Determine the (x, y) coordinate at the center of the cell enclosing the given text.  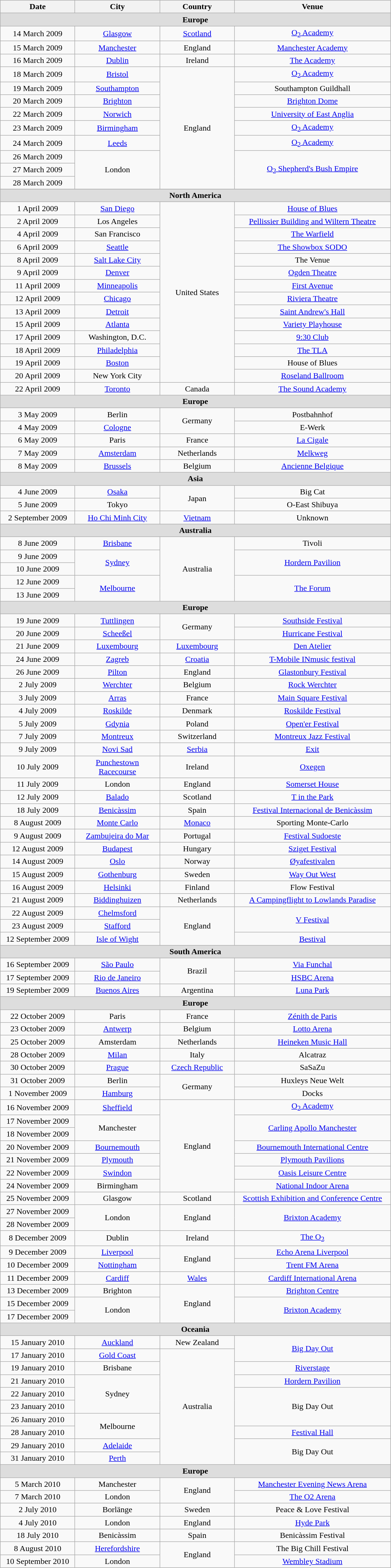
Brighton Dome (312, 101)
Exit (312, 749)
3 May 2009 (38, 415)
Alcatraz (312, 1055)
Wales (197, 1278)
Denver (118, 273)
2 September 2009 (38, 517)
Ho Chi Minh City (118, 517)
A Campingflight to Lowlands Paradise (312, 900)
23 March 2009 (38, 128)
5 June 2009 (38, 505)
The Warfield (312, 234)
Melkweg (312, 453)
Hungary (197, 849)
Oasis Leisure Centre (312, 1173)
SaSaZu (312, 1068)
16 August 2009 (38, 887)
Hurricane Festival (312, 633)
Saint Andrew's Hall (312, 311)
Italy (197, 1055)
Tokyo (118, 505)
Pellissier Building and Wiltern Theatre (312, 221)
The Big Chill Festival (312, 1548)
Venue (312, 7)
Pilton (118, 672)
Bournemouth International Centre (312, 1147)
15 January 2010 (38, 1342)
Tuttlingen (118, 621)
The Showbox SODO (312, 247)
9 August 2009 (38, 836)
20 November 2009 (38, 1147)
Hyde Park (312, 1523)
27 November 2009 (38, 1211)
28 March 2009 (38, 183)
22 March 2009 (38, 114)
Somerset House (312, 784)
9 April 2009 (38, 273)
25 November 2009 (38, 1199)
Minneapolis (118, 286)
Roskilde (118, 711)
14 March 2009 (38, 33)
Chelmsford (118, 913)
Brussels (118, 466)
4 June 2009 (38, 492)
Gold Coast (118, 1355)
Isle of Wight (118, 939)
21 January 2010 (38, 1381)
12 April 2009 (38, 298)
Biddinghuizen (118, 900)
8 April 2009 (38, 260)
16 September 2009 (38, 964)
4 April 2009 (38, 234)
Festival Hall (312, 1432)
Date (38, 7)
San Francisco (118, 234)
17 April 2009 (38, 337)
6 April 2009 (38, 247)
18 July 2010 (38, 1536)
24 March 2009 (38, 143)
2 July 2010 (38, 1510)
10 December 2009 (38, 1265)
Zagreb (118, 659)
New Zealand (197, 1342)
Southampton (118, 88)
Flow Festival (312, 887)
12 June 2009 (38, 582)
21 June 2009 (38, 646)
Seattle (118, 247)
12 July 2009 (38, 797)
Switzerland (197, 736)
Carling Apollo Manchester (312, 1127)
20 March 2009 (38, 101)
Argentina (197, 990)
23 August 2009 (38, 926)
Lotto Arena (312, 1029)
Plymouth (118, 1160)
Washington, D.C. (118, 337)
Prague (118, 1068)
26 January 2010 (38, 1419)
Croatia (197, 659)
15 December 2009 (38, 1304)
Stafford (118, 926)
Finland (197, 887)
28 November 2009 (38, 1224)
Rio de Janeiro (118, 978)
Balado (118, 797)
Sheffield (118, 1107)
Main Square Festival (312, 698)
Cardiff International Arena (312, 1278)
Gothenburg (118, 874)
2 July 2009 (38, 685)
24 June 2009 (38, 659)
Trent FM Arena (312, 1265)
E-Werk (312, 427)
1 April 2009 (38, 208)
Sziget Festival (312, 849)
Gdynia (118, 723)
8 August 2010 (38, 1548)
11 April 2009 (38, 286)
18 November 2009 (38, 1134)
22 August 2009 (38, 913)
20 June 2009 (38, 633)
Glastonbury Festival (312, 672)
22 October 2009 (38, 1016)
Via Funchal (312, 964)
Big Cat (312, 492)
Southside Festival (312, 621)
HSBC Arena (312, 978)
7 March 2010 (38, 1497)
Poland (197, 723)
Monaco (197, 823)
23 January 2010 (38, 1407)
Tivoli (312, 543)
Sporting Monte-Carlo (312, 823)
Toronto (118, 389)
13 June 2009 (38, 595)
Antwerp (118, 1029)
Country (197, 7)
10 July 2009 (38, 767)
Adelaide (118, 1445)
19 September 2009 (38, 990)
13 April 2009 (38, 311)
29 January 2010 (38, 1445)
Zénith de Paris (312, 1016)
Cologne (118, 427)
8 December 2009 (38, 1238)
Osaka (118, 492)
Bournemouth (118, 1147)
Manchester Evening News Arena (312, 1484)
T in the Park (312, 797)
Postbahnhof (312, 415)
Southampton Guildhall (312, 88)
Werchter (118, 685)
Montreux Jazz Festival (312, 736)
26 March 2009 (38, 157)
United States (197, 292)
27 March 2009 (38, 170)
Way Out West (312, 874)
Hamburg (118, 1093)
5 March 2010 (38, 1484)
Salt Lake City (118, 260)
21 August 2009 (38, 900)
Festival Internacional de Benicàssim (312, 810)
Echo Arena Liverpool (312, 1252)
18 July 2009 (38, 810)
University of East Anglia (312, 114)
7 May 2009 (38, 453)
17 September 2009 (38, 978)
City (118, 7)
Brighton Centre (312, 1291)
Borlänge (118, 1510)
O-East Shibuya (312, 505)
Budapest (118, 849)
Heineken Music Hall (312, 1042)
10 September 2010 (38, 1561)
Herefordshire (118, 1548)
La Cigale (312, 440)
Chicago (118, 298)
Novi Sad (118, 749)
T-Mobile INmusic festival (312, 659)
15 March 2009 (38, 47)
Vietnam (197, 517)
South America (195, 951)
Liverpool (118, 1252)
9 December 2009 (38, 1252)
First Avenue (312, 286)
Denmark (197, 711)
1 November 2009 (38, 1093)
9 July 2009 (38, 749)
Brazil (197, 971)
22 November 2009 (38, 1173)
Norway (197, 861)
9:30 Club (312, 337)
25 October 2009 (38, 1042)
31 October 2009 (38, 1080)
Punchestown Racecourse (118, 767)
The Academy (312, 60)
Milan (118, 1055)
Philadelphia (118, 350)
National Indoor Arena (312, 1186)
Riverstage (312, 1368)
Canada (197, 389)
Bestival (312, 939)
13 December 2009 (38, 1291)
Scheeßel (118, 633)
5 July 2009 (38, 723)
28 January 2010 (38, 1432)
Riviera Theatre (312, 298)
19 March 2009 (38, 88)
3 July 2009 (38, 698)
18 March 2009 (38, 74)
16 March 2009 (38, 60)
Monte Carlo (118, 823)
26 June 2009 (38, 672)
2 April 2009 (38, 221)
22 January 2010 (38, 1394)
Zambujeira do Mar (118, 836)
Bristol (118, 74)
Manchester Academy (312, 47)
Helsinki (118, 887)
Oxegen (312, 767)
4 July 2010 (38, 1523)
Norwich (118, 114)
11 July 2009 (38, 784)
21 November 2009 (38, 1160)
11 December 2009 (38, 1278)
Serbia (197, 749)
17 January 2010 (38, 1355)
Luna Park (312, 990)
17 December 2009 (38, 1317)
The TLA (312, 350)
Detroit (118, 311)
18 April 2009 (38, 350)
The Venue (312, 260)
Cardiff (118, 1278)
Ogden Theatre (312, 273)
Arras (118, 698)
Japan (197, 498)
Montreux (118, 736)
Open'er Festival (312, 723)
8 June 2009 (38, 543)
8 August 2009 (38, 823)
Huxleys Neue Welt (312, 1080)
Czech Republic (197, 1068)
12 September 2009 (38, 939)
Nottingham (118, 1265)
Ancienne Belgique (312, 466)
19 January 2010 (38, 1368)
Wembley Stadium (312, 1561)
4 May 2009 (38, 427)
Peace & Love Festival (312, 1510)
Perth (118, 1458)
Boston (118, 363)
Rock Werchter (312, 685)
9 June 2009 (38, 556)
The Sound Academy (312, 389)
Asia (195, 479)
Roseland Ballroom (312, 376)
30 October 2009 (38, 1068)
São Paulo (118, 964)
Festival Sudoeste (312, 836)
Docks (312, 1093)
New York City (118, 376)
Atlanta (118, 324)
V Festival (312, 919)
16 November 2009 (38, 1107)
Roskilde Festival (312, 711)
Los Angeles (118, 221)
Buenos Aires (118, 990)
North America (195, 196)
Oceania (195, 1329)
Benicàssim Festival (312, 1536)
19 April 2009 (38, 363)
Variety Playhouse (312, 324)
8 May 2009 (38, 466)
12 August 2009 (38, 849)
Scottish Exhibition and Conference Centre (312, 1199)
Oslo (118, 861)
15 April 2009 (38, 324)
Auckland (118, 1342)
O2 Shepherd's Bush Empire (312, 170)
Plymouth Pavilions (312, 1160)
17 November 2009 (38, 1121)
24 November 2009 (38, 1186)
Øyafestivalen (312, 861)
14 August 2009 (38, 861)
20 April 2009 (38, 376)
Swindon (118, 1173)
The Forum (312, 588)
Portugal (197, 836)
4 July 2009 (38, 711)
San Diego (118, 208)
Unknown (312, 517)
28 October 2009 (38, 1055)
7 July 2009 (38, 736)
Den Atelier (312, 646)
Leeds (118, 143)
22 April 2009 (38, 389)
6 May 2009 (38, 440)
The O2 Arena (312, 1497)
10 June 2009 (38, 569)
15 August 2009 (38, 874)
19 June 2009 (38, 621)
31 January 2010 (38, 1458)
The O2 (312, 1238)
23 October 2009 (38, 1029)
